Provide the [X, Y] coordinate of the cell's center where the given text is located.  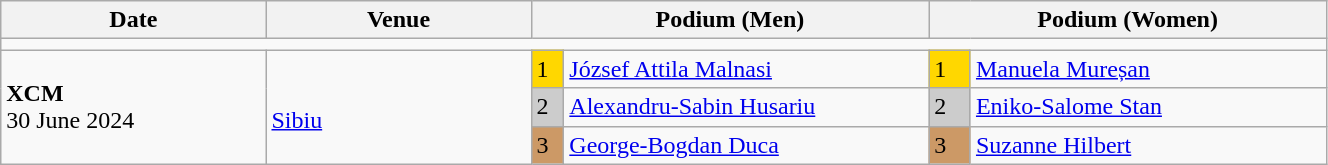
Eniko-Salome Stan [1148, 107]
Alexandru-Sabin Husariu [746, 107]
Podium (Women) [1128, 20]
Podium (Men) [730, 20]
Sibiu [398, 107]
Venue [398, 20]
Manuela Mureșan [1148, 69]
George-Bogdan Duca [746, 145]
József Attila Malnasi [746, 69]
Date [134, 20]
Suzanne Hilbert [1148, 145]
XCM 30 June 2024 [134, 107]
